Search for the cell housing the specified text and yield its [x, y] center coordinate. 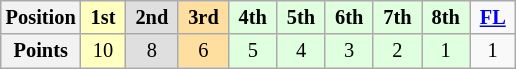
7th [397, 17]
4 [301, 51]
3 [349, 51]
8 [152, 51]
Points [41, 51]
4th [253, 17]
6 [203, 51]
5th [301, 17]
1st [104, 17]
3rd [203, 17]
2 [397, 51]
8th [446, 17]
10 [104, 51]
FL [493, 17]
Position [41, 17]
6th [349, 17]
2nd [152, 17]
5 [253, 51]
